Identify which cell holds the provided text, then report its (X, Y) central coordinate. 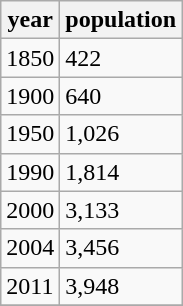
year (30, 20)
population (121, 20)
1950 (30, 134)
2004 (30, 248)
3,948 (121, 286)
2011 (30, 286)
3,456 (121, 248)
1,026 (121, 134)
1850 (30, 58)
3,133 (121, 210)
640 (121, 96)
1,814 (121, 172)
1900 (30, 96)
2000 (30, 210)
422 (121, 58)
1990 (30, 172)
